Output the [X, Y] coordinate of the center of the cell containing the given text.  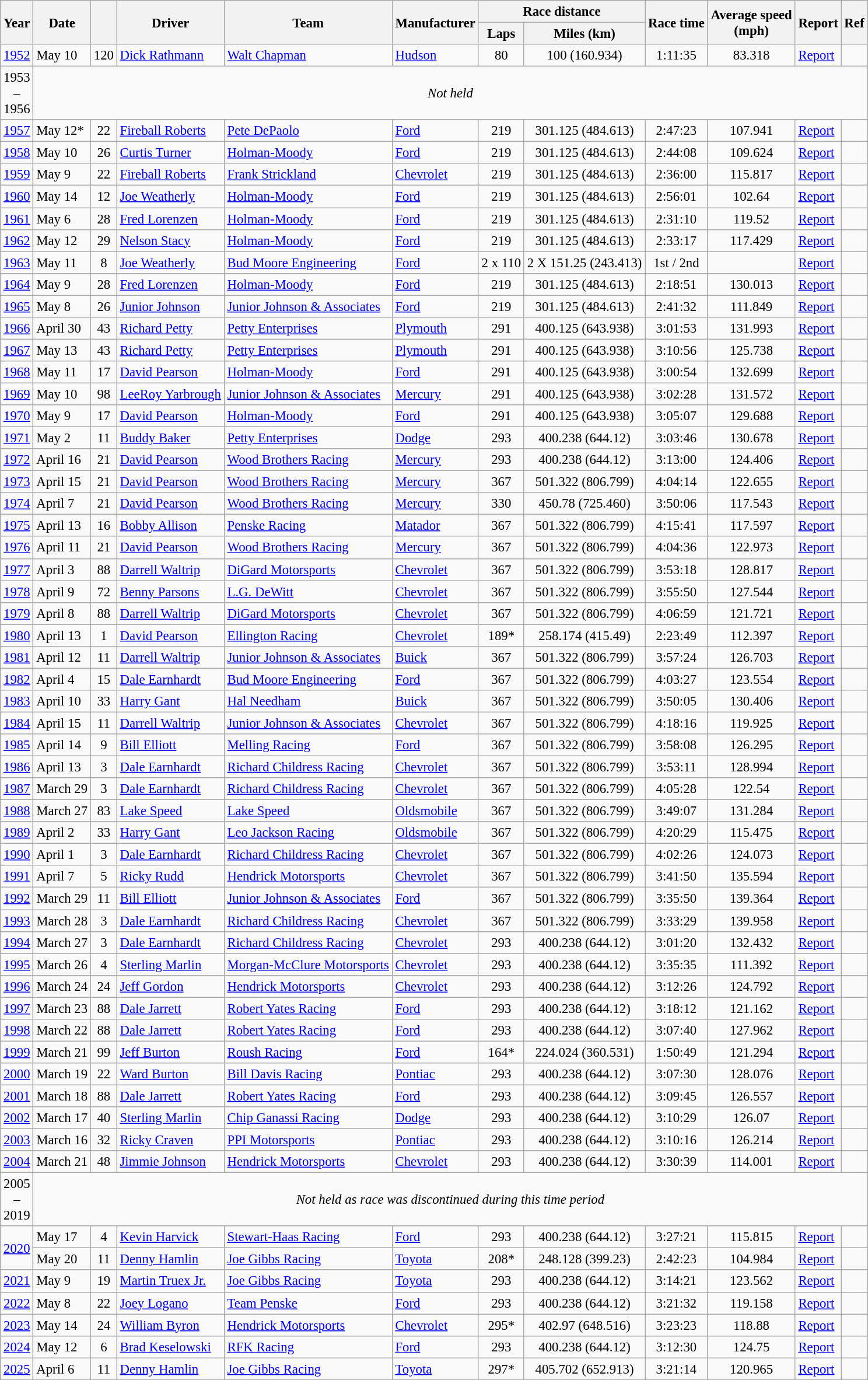
3:07:30 [677, 1074]
2024 [17, 1347]
3:33:29 [677, 921]
April 10 [62, 701]
258.174 (415.49) [584, 635]
3:12:26 [677, 986]
May 12* [62, 131]
189* [501, 635]
98 [104, 394]
3:00:54 [677, 372]
109.624 [751, 153]
15 [104, 679]
115.475 [751, 833]
3:58:08 [677, 745]
1999 [17, 1052]
3:53:18 [677, 570]
Buddy Baker [170, 438]
126.557 [751, 1096]
3:02:28 [677, 394]
3:53:11 [677, 767]
Team Penske [308, 1303]
48 [104, 1162]
March 16 [62, 1140]
295* [501, 1325]
Junior Johnson [170, 306]
120 [104, 55]
3:35:35 [677, 965]
Hudson [435, 55]
119.158 [751, 1303]
Ellington Racing [308, 635]
3:09:45 [677, 1096]
297* [501, 1369]
124.792 [751, 986]
4:15:41 [677, 526]
April 14 [62, 745]
March 28 [62, 921]
104.984 [751, 1259]
117.429 [751, 240]
April 9 [62, 592]
3:21:14 [677, 1369]
April 16 [62, 460]
1980 [17, 635]
2:36:00 [677, 174]
1985 [17, 745]
2020 [17, 1248]
2:33:17 [677, 240]
Leo Jackson Racing [308, 833]
L.G. DeWitt [308, 592]
72 [104, 592]
1963 [17, 263]
Matador [435, 526]
1998 [17, 1030]
Roush Racing [308, 1052]
131.284 [751, 811]
3:30:39 [677, 1162]
208* [501, 1259]
112.397 [751, 635]
122.655 [751, 482]
100 (160.934) [584, 55]
3:03:46 [677, 438]
3:41:50 [677, 877]
1962 [17, 240]
Nelson Stacy [170, 240]
450.78 (725.460) [584, 504]
1997 [17, 1008]
Ricky Craven [170, 1140]
March 22 [62, 1030]
126.295 [751, 745]
Jimmie Johnson [170, 1162]
32 [104, 1140]
1994 [17, 942]
March 24 [62, 986]
April 8 [62, 613]
131.993 [751, 329]
1988 [17, 811]
Curtis Turner [170, 153]
2:47:23 [677, 131]
Date [62, 22]
111.392 [751, 965]
123.562 [751, 1281]
99 [104, 1052]
April 3 [62, 570]
124.073 [751, 855]
2:31:10 [677, 219]
3:14:21 [677, 1281]
Not held [450, 93]
9 [104, 745]
123.554 [751, 679]
125.738 [751, 350]
2003 [17, 1140]
83 [104, 811]
127.962 [751, 1030]
2022 [17, 1303]
2005–2019 [17, 1200]
3:57:24 [677, 658]
2002 [17, 1118]
119.925 [751, 723]
19 [104, 1281]
5 [104, 877]
3:10:56 [677, 350]
122.973 [751, 548]
139.958 [751, 921]
2025 [17, 1369]
3:21:32 [677, 1303]
114.001 [751, 1162]
RFK Racing [308, 1347]
1983 [17, 701]
129.688 [751, 416]
40 [104, 1118]
119.52 [751, 219]
Year [17, 22]
1964 [17, 284]
130.678 [751, 438]
3:49:07 [677, 811]
1957 [17, 131]
Kevin Harvick [170, 1237]
1977 [17, 570]
1984 [17, 723]
3:07:40 [677, 1030]
132.699 [751, 372]
1958 [17, 153]
3:50:06 [677, 504]
3:27:21 [677, 1237]
6 [104, 1347]
2:44:08 [677, 153]
1978 [17, 592]
1 [104, 635]
2:42:23 [677, 1259]
2:18:51 [677, 284]
May 17 [62, 1237]
April 12 [62, 658]
135.594 [751, 877]
4:05:28 [677, 789]
Laps [501, 34]
1993 [17, 921]
2 X 151.25 (243.413) [584, 263]
2000 [17, 1074]
1952 [17, 55]
127.544 [751, 592]
3:12:30 [677, 1347]
Bobby Allison [170, 526]
1959 [17, 174]
April 1 [62, 855]
Miles (km) [584, 34]
130.013 [751, 284]
131.572 [751, 394]
1960 [17, 197]
2:23:49 [677, 635]
124.406 [751, 460]
3:10:29 [677, 1118]
Average speed(mph) [751, 22]
LeeRoy Yarbrough [170, 394]
80 [501, 55]
124.75 [751, 1347]
Penske Racing [308, 526]
1971 [17, 438]
May 13 [62, 350]
Brad Keselowski [170, 1347]
4:04:36 [677, 548]
12 [104, 197]
1989 [17, 833]
2:41:32 [677, 306]
224.024 (360.531) [584, 1052]
1975 [17, 526]
4:02:26 [677, 855]
1986 [17, 767]
402.97 (648.516) [584, 1325]
107.941 [751, 131]
Bill Davis Racing [308, 1074]
111.849 [751, 306]
March 26 [62, 965]
Hal Needham [308, 701]
1969 [17, 394]
Dick Rathmann [170, 55]
126.214 [751, 1140]
May 20 [62, 1259]
March 18 [62, 1096]
122.54 [751, 789]
2021 [17, 1281]
3:50:05 [677, 701]
3:10:16 [677, 1140]
April 6 [62, 1369]
April 2 [62, 833]
April 11 [62, 548]
2:56:01 [677, 197]
Not held as race was discontinued during this time period [450, 1200]
1976 [17, 548]
1968 [17, 372]
1981 [17, 658]
Martin Truex Jr. [170, 1281]
3:13:00 [677, 460]
1965 [17, 306]
1966 [17, 329]
March 17 [62, 1118]
29 [104, 240]
330 [501, 504]
4:06:59 [677, 613]
1st / 2nd [677, 263]
4:04:14 [677, 482]
PPI Motorsports [308, 1140]
1967 [17, 350]
3:05:07 [677, 416]
1979 [17, 613]
Melling Racing [308, 745]
1990 [17, 855]
Jeff Gordon [170, 986]
128.994 [751, 767]
Driver [170, 22]
83.318 [751, 55]
117.543 [751, 504]
Jeff Burton [170, 1052]
3:01:53 [677, 329]
1970 [17, 416]
121.721 [751, 613]
May 6 [62, 219]
102.64 [751, 197]
Manufacturer [435, 22]
128.817 [751, 570]
117.597 [751, 526]
8 [104, 263]
118.88 [751, 1325]
1992 [17, 899]
Morgan-McClure Motorsports [308, 965]
Team [308, 22]
Chip Ganassi Racing [308, 1118]
120.965 [751, 1369]
126.07 [751, 1118]
Race time [677, 22]
128.076 [751, 1074]
March 19 [62, 1074]
Joey Logano [170, 1303]
405.702 (652.913) [584, 1369]
3:55:50 [677, 592]
3:35:50 [677, 899]
May 2 [62, 438]
1974 [17, 504]
121.162 [751, 1008]
16 [104, 526]
Ref [854, 22]
Benny Parsons [170, 592]
115.817 [751, 174]
Ward Burton [170, 1074]
121.294 [751, 1052]
248.128 (399.23) [584, 1259]
2004 [17, 1162]
4:03:27 [677, 679]
March 23 [62, 1008]
1:11:35 [677, 55]
1982 [17, 679]
164* [501, 1052]
2 x 110 [501, 263]
2001 [17, 1096]
1996 [17, 986]
3:23:23 [677, 1325]
Frank Strickland [308, 174]
2023 [17, 1325]
Stewart-Haas Racing [308, 1237]
Walt Chapman [308, 55]
1972 [17, 460]
Race distance [561, 12]
April 4 [62, 679]
132.432 [751, 942]
1987 [17, 789]
1961 [17, 219]
Pete DePaolo [308, 131]
1973 [17, 482]
Ricky Rudd [170, 877]
1995 [17, 965]
4:20:29 [677, 833]
115.815 [751, 1237]
139.364 [751, 899]
1953–1956 [17, 93]
4:18:16 [677, 723]
3:18:12 [677, 1008]
130.406 [751, 701]
William Byron [170, 1325]
3:01:20 [677, 942]
126.703 [751, 658]
April 30 [62, 329]
1991 [17, 877]
1:50:49 [677, 1052]
